Capture the cell that displays the provided text and extract its (x, y) central coordinate. 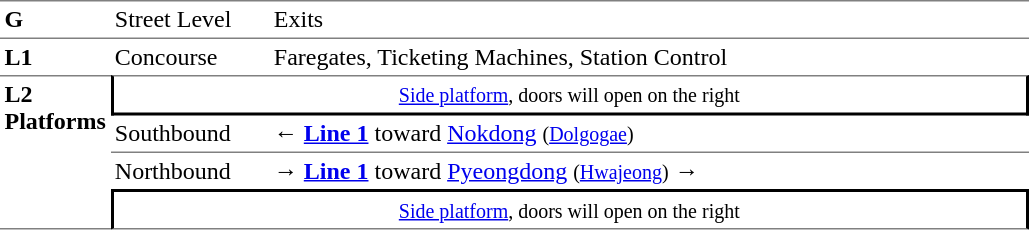
Exits (648, 20)
Northbound (190, 171)
Street Level (190, 20)
G (55, 20)
Southbound (190, 135)
Faregates, Ticketing Machines, Station Control (648, 57)
Concourse (190, 57)
L2Platforms (55, 152)
← Line 1 toward Nokdong (Dolgogae) (648, 135)
→ Line 1 toward Pyeongdong (Hwajeong) → (648, 171)
L1 (55, 57)
